For the text-containing cell, return its midpoint in (X, Y) coordinate format. 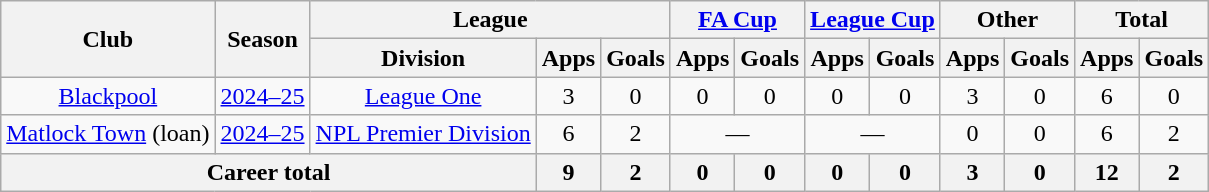
FA Cup (737, 20)
League Cup (873, 20)
NPL Premier Division (423, 134)
Matlock Town (loan) (108, 134)
Club (108, 39)
9 (568, 172)
Other (1007, 20)
Total (1142, 20)
Season (262, 39)
Career total (268, 172)
12 (1107, 172)
League (490, 20)
Blackpool (108, 96)
Division (423, 58)
League One (423, 96)
